Find where the given text appears and provide that cell's center as (x, y) coordinate. 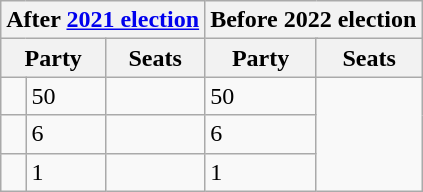
Before 2022 election (314, 20)
After 2021 election (103, 20)
